Extract the [X, Y] coordinate from the center of the cell holding the provided text.  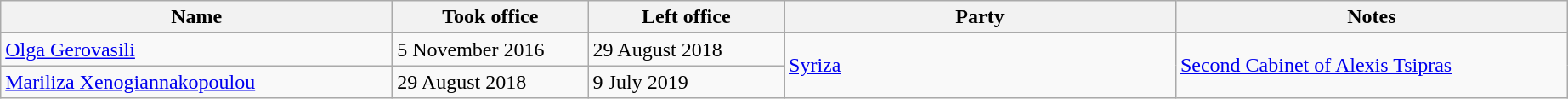
Notes [1372, 17]
Second Cabinet of Alexis Tsipras [1372, 66]
Syriza [981, 66]
5 November 2016 [490, 49]
Olga Gerovasili [197, 49]
Name [197, 17]
Left office [686, 17]
Took office [490, 17]
Mariliza Xenogiannakopoulou [197, 82]
9 July 2019 [686, 82]
Party [981, 17]
